Pinpoint the cell where the given text exists, returning its (X, Y) midpoint coordinate. 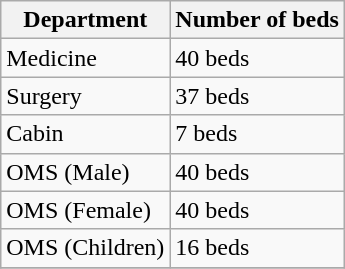
Number of beds (258, 20)
OMS (Female) (86, 210)
OMS (Children) (86, 248)
7 beds (258, 134)
Department (86, 20)
16 beds (258, 248)
Medicine (86, 58)
Cabin (86, 134)
37 beds (258, 96)
OMS (Male) (86, 172)
Surgery (86, 96)
